Find where the given text appears and provide that cell's center as (X, Y) coordinate. 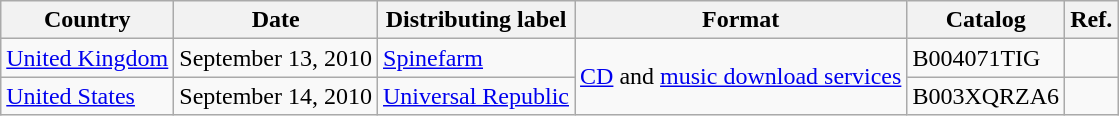
United States (88, 96)
Ref. (1092, 20)
Country (88, 20)
Universal Republic (476, 96)
Spinefarm (476, 58)
Date (276, 20)
CD and music download services (741, 77)
United Kingdom (88, 58)
Catalog (986, 20)
Format (741, 20)
September 14, 2010 (276, 96)
B004071TIG (986, 58)
B003XQRZA6 (986, 96)
September 13, 2010 (276, 58)
Distributing label (476, 20)
